For the text-containing cell, return its midpoint in (X, Y) coordinate format. 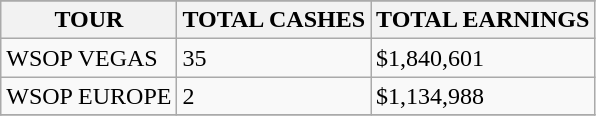
WSOP VEGAS (89, 58)
$1,134,988 (483, 96)
TOTAL EARNINGS (483, 20)
TOUR (89, 20)
35 (274, 58)
2 (274, 96)
TOTAL CASHES (274, 20)
WSOP EUROPE (89, 96)
$1,840,601 (483, 58)
